Determine the (X, Y) coordinate at the center of the cell enclosing the given text.  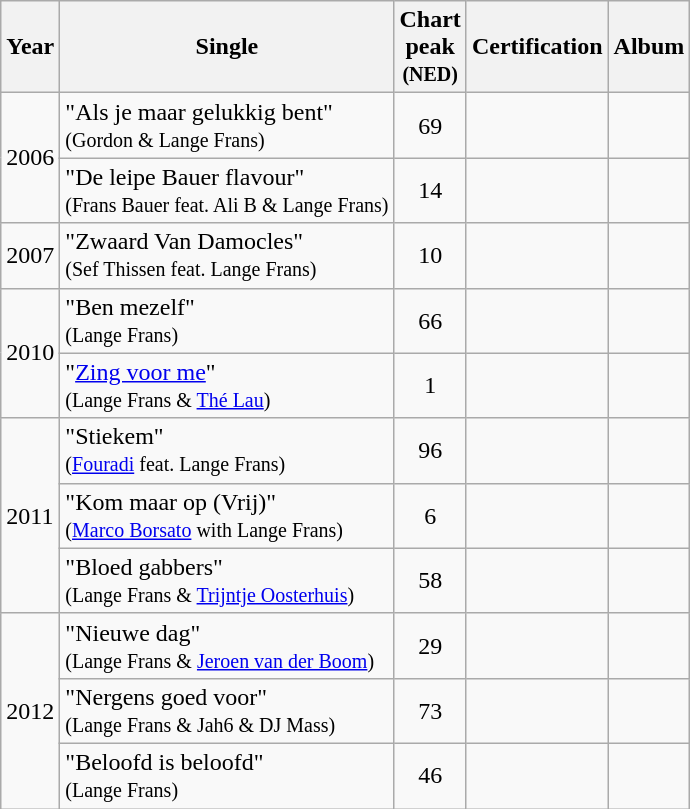
46 (430, 776)
2010 (30, 353)
"Zwaard Van Damocles" (Sef Thissen feat. Lange Frans) (227, 256)
Single (227, 47)
"Nergens goed voor" (Lange Frans & Jah6 & DJ Mass) (227, 710)
73 (430, 710)
2007 (30, 256)
69 (430, 126)
58 (430, 580)
"Bloed gabbers" (Lange Frans & Trijntje Oosterhuis) (227, 580)
"Zing voor me" (Lange Frans & Thé Lau) (227, 386)
1 (430, 386)
"Als je maar gelukkig bent" (Gordon & Lange Frans) (227, 126)
96 (430, 450)
Chart peak(NED) (430, 47)
"Beloofd is beloofd" (Lange Frans) (227, 776)
6 (430, 516)
Year (30, 47)
29 (430, 646)
14 (430, 190)
2011 (30, 516)
2006 (30, 158)
Certification (537, 47)
10 (430, 256)
2012 (30, 710)
66 (430, 320)
"Ben mezelf" (Lange Frans) (227, 320)
"Stiekem" (Fouradi feat. Lange Frans) (227, 450)
Album (649, 47)
"Kom maar op (Vrij)" (Marco Borsato with Lange Frans) (227, 516)
"De leipe Bauer flavour" (Frans Bauer feat. Ali B & Lange Frans) (227, 190)
"Nieuwe dag" (Lange Frans & Jeroen van der Boom) (227, 646)
